Identify which cell holds the provided text, then report its (x, y) central coordinate. 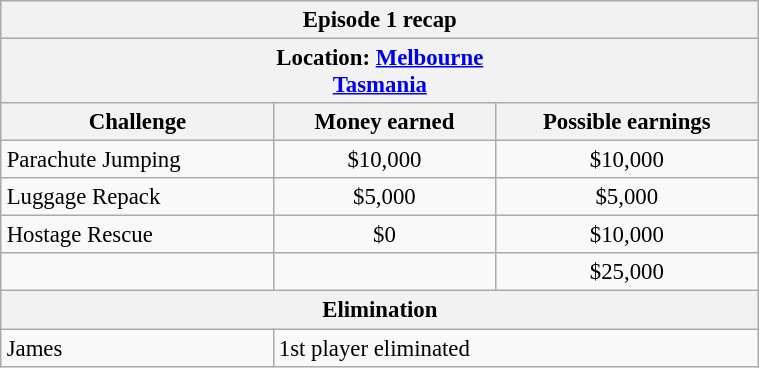
Challenge (137, 122)
Luggage Repack (137, 197)
Parachute Jumping (137, 160)
$25,000 (626, 272)
James (137, 347)
1st player eliminated (516, 347)
Money earned (385, 122)
Hostage Rescue (137, 235)
Episode 1 recap (380, 20)
Location: MelbourneTasmania (380, 70)
Possible earnings (626, 122)
Elimination (380, 310)
$0 (385, 235)
